From the cell containing the given text, extract its center point as (x, y) coordinate. 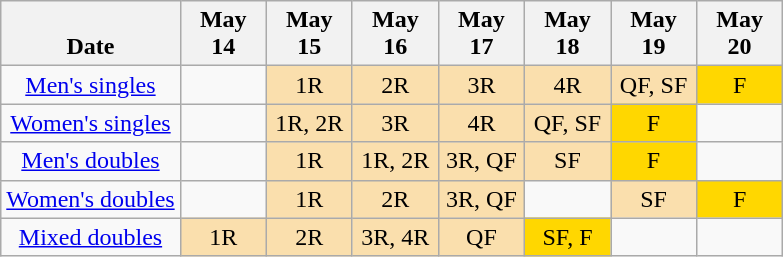
Mixed doubles (90, 237)
QF (481, 237)
May17 (481, 34)
3R, 4R (395, 237)
May15 (309, 34)
May16 (395, 34)
Men's doubles (90, 161)
May20 (740, 34)
May14 (223, 34)
May18 (567, 34)
Women's doubles (90, 199)
May19 (653, 34)
Men's singles (90, 85)
SF, F (567, 237)
Date (90, 34)
Women's singles (90, 123)
